Provide the [X, Y] coordinate of the cell's center where the given text is located.  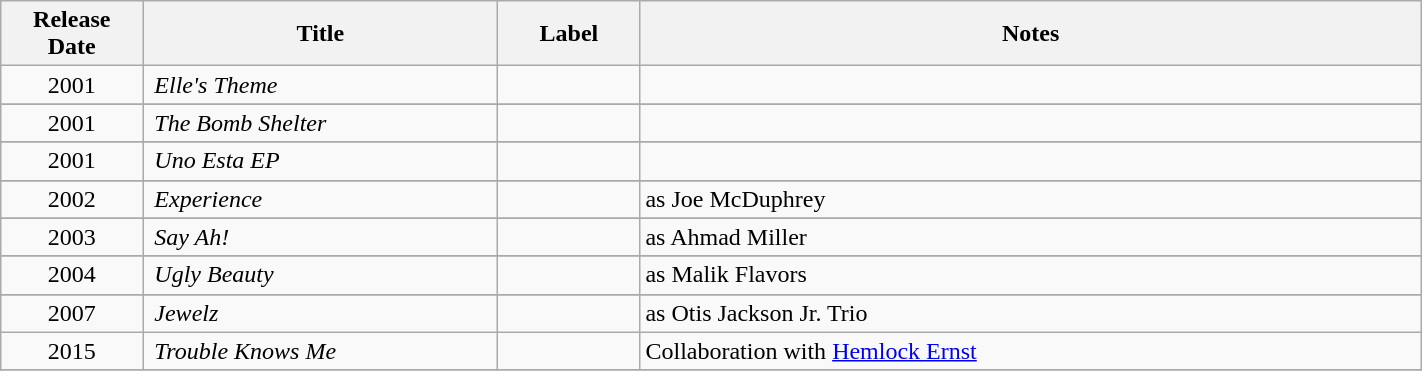
2004 [72, 275]
Elle's Theme [320, 85]
2007 [72, 313]
as Joe McDuphrey [1030, 199]
Collaboration with Hemlock Ernst [1030, 351]
The Bomb Shelter [320, 123]
2015 [72, 351]
2003 [72, 237]
Label [569, 34]
Title [320, 34]
as Malik Flavors [1030, 275]
Say Ah! [320, 237]
as Otis Jackson Jr. Trio [1030, 313]
Uno Esta EP [320, 161]
Ugly Beauty [320, 275]
as Ahmad Miller [1030, 237]
Jewelz [320, 313]
Experience [320, 199]
Trouble Knows Me [320, 351]
Notes [1030, 34]
Release Date [72, 34]
2002 [72, 199]
